Scan for the cell matching the given text and deliver its [x, y] coordinate at center. 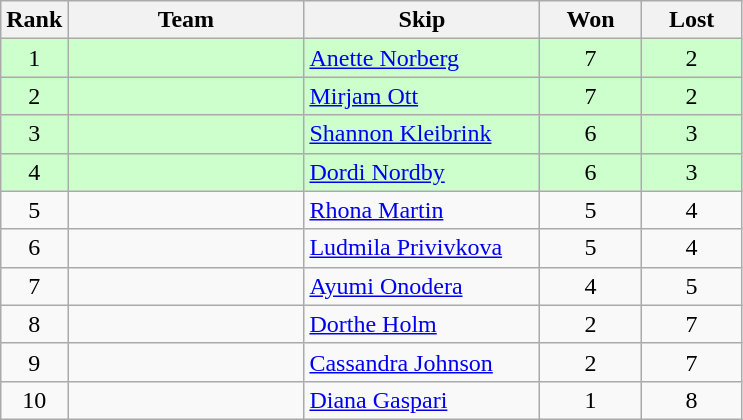
Diana Gaspari [422, 400]
Dordi Nordby [422, 172]
Team [186, 20]
Skip [422, 20]
Lost [692, 20]
Won [590, 20]
10 [34, 400]
Anette Norberg [422, 58]
Dorthe Holm [422, 324]
Cassandra Johnson [422, 362]
Rhona Martin [422, 210]
9 [34, 362]
Mirjam Ott [422, 96]
Shannon Kleibrink [422, 134]
Rank [34, 20]
Ludmila Privivkova [422, 248]
Ayumi Onodera [422, 286]
